Return the [x, y] coordinate for the center point of the cell that contains the specified text.  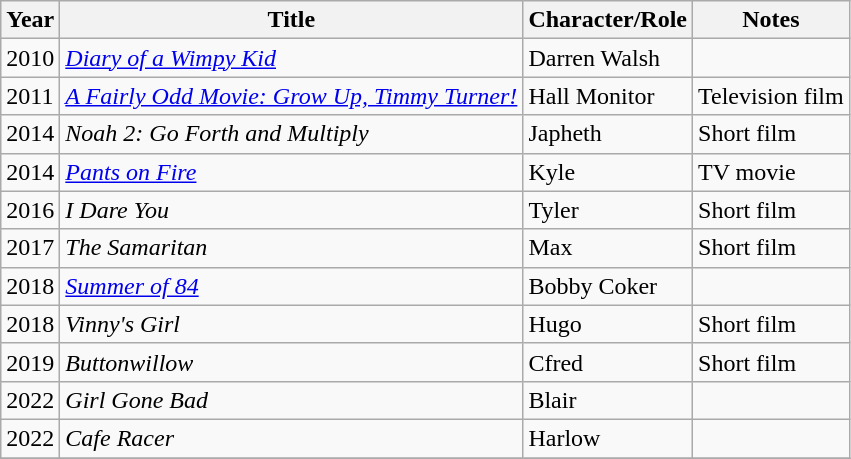
Television film [772, 96]
Diary of a Wimpy Kid [292, 58]
Tyler [608, 210]
Kyle [608, 172]
Bobby Coker [608, 286]
Japheth [608, 134]
Darren Walsh [608, 58]
Blair [608, 400]
I Dare You [292, 210]
Buttonwillow [292, 362]
Summer of 84 [292, 286]
Hugo [608, 324]
Year [30, 20]
2010 [30, 58]
A Fairly Odd Movie: Grow Up, Timmy Turner! [292, 96]
2016 [30, 210]
2011 [30, 96]
Cfred [608, 362]
2019 [30, 362]
Title [292, 20]
The Samaritan [292, 248]
Notes [772, 20]
Noah 2: Go Forth and Multiply [292, 134]
Max [608, 248]
Harlow [608, 438]
TV movie [772, 172]
2017 [30, 248]
Pants on Fire [292, 172]
Character/Role [608, 20]
Girl Gone Bad [292, 400]
Cafe Racer [292, 438]
Vinny's Girl [292, 324]
Hall Monitor [608, 96]
